Determine the (X, Y) coordinate at the center of the cell enclosing the given text.  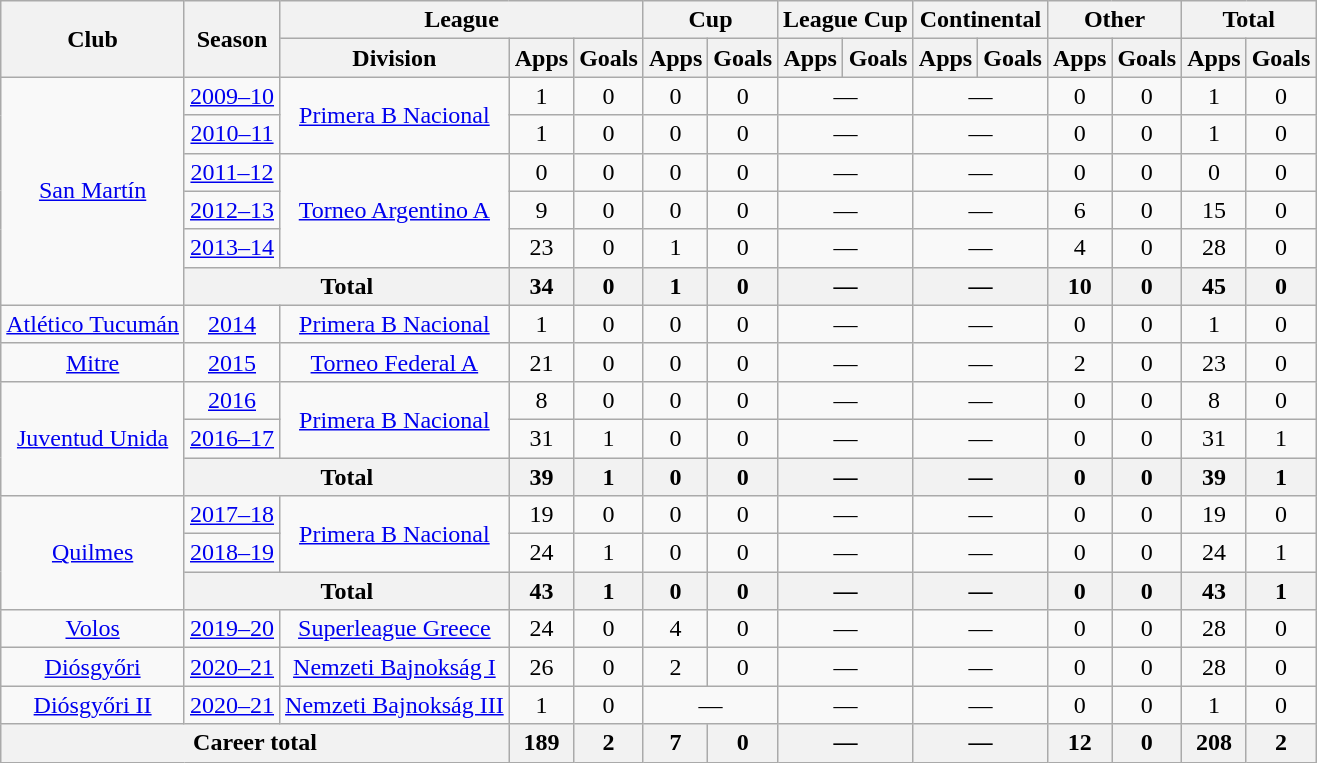
2015 (232, 362)
Atlético Tucumán (93, 324)
2009–10 (232, 96)
Nemzeti Bajnokság III (395, 705)
Nemzeti Bajnokság I (395, 667)
2010–11 (232, 134)
2011–12 (232, 172)
2018–19 (232, 553)
Torneo Argentino A (395, 210)
League Cup (846, 20)
15 (1214, 210)
2012–13 (232, 210)
34 (541, 286)
2013–14 (232, 248)
Continental (980, 20)
Superleague Greece (395, 629)
6 (1079, 210)
2016 (232, 400)
12 (1079, 743)
208 (1214, 743)
Mitre (93, 362)
9 (541, 210)
Diósgyőri (93, 667)
2019–20 (232, 629)
2017–18 (232, 515)
Quilmes (93, 553)
21 (541, 362)
Volos (93, 629)
Cup (710, 20)
Diósgyőri II (93, 705)
2014 (232, 324)
Club (93, 39)
189 (541, 743)
Torneo Federal A (395, 362)
Division (395, 58)
2016–17 (232, 438)
7 (675, 743)
Juventud Unida (93, 438)
Other (1114, 20)
San Martín (93, 191)
Career total (255, 743)
10 (1079, 286)
45 (1214, 286)
26 (541, 667)
Season (232, 39)
League (462, 20)
